Scan for the cell matching the given text and deliver its (x, y) coordinate at center. 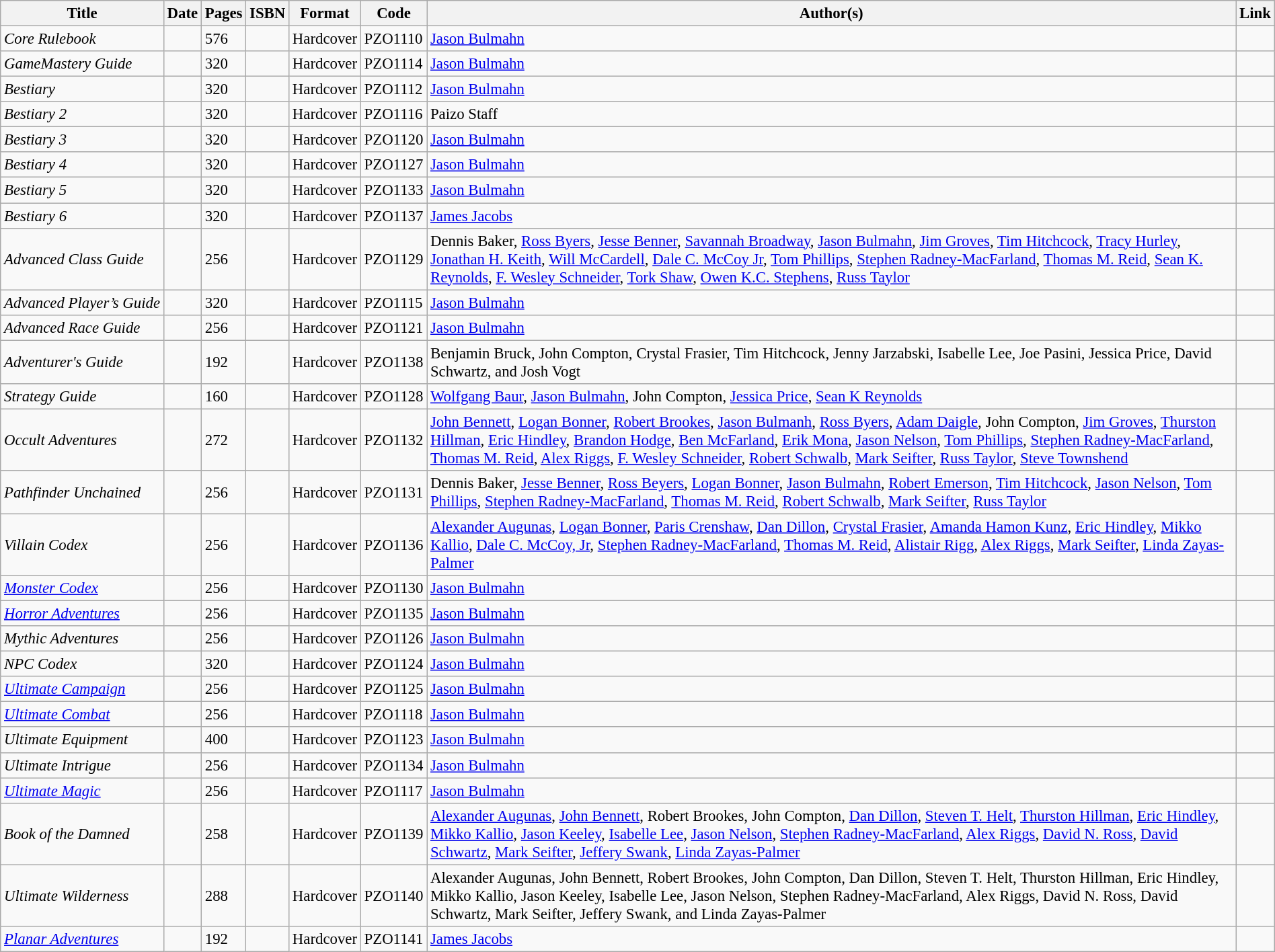
Ultimate Intrigue (82, 765)
Paizo Staff (831, 114)
PZO1123 (393, 740)
Mythic Adventures (82, 639)
GameMastery Guide (82, 64)
Pages (223, 13)
Bestiary 5 (82, 190)
PZO1129 (393, 259)
PZO1137 (393, 216)
PZO1117 (393, 791)
PZO1112 (393, 89)
Format (325, 13)
Planar Adventures (82, 939)
PZO1134 (393, 765)
PZO1126 (393, 639)
Wolfgang Baur, Jason Bulmahn, John Compton, Jessica Price, Sean K Reynolds (831, 397)
PZO1128 (393, 397)
Strategy Guide (82, 397)
PZO1141 (393, 939)
Code (393, 13)
Bestiary 2 (82, 114)
PZO1110 (393, 39)
PZO1118 (393, 715)
288 (223, 896)
Book of the Damned (82, 834)
Title (82, 13)
PZO1127 (393, 165)
160 (223, 397)
PZO1121 (393, 327)
PZO1139 (393, 834)
PZO1124 (393, 664)
272 (223, 440)
Occult Adventures (82, 440)
400 (223, 740)
PZO1116 (393, 114)
Advanced Race Guide (82, 327)
Link (1255, 13)
Adventurer's Guide (82, 362)
Monster Codex (82, 588)
Villain Codex (82, 545)
PZO1135 (393, 614)
Benjamin Bruck, John Compton, Crystal Frasier, Tim Hitchcock, Jenny Jarzabski, Isabelle Lee, Joe Pasini, Jessica Price, David Schwartz, and Josh Vogt (831, 362)
PZO1131 (393, 492)
Ultimate Magic (82, 791)
Ultimate Equipment (82, 740)
PZO1140 (393, 896)
Ultimate Wilderness (82, 896)
NPC Codex (82, 664)
Bestiary 6 (82, 216)
PZO1130 (393, 588)
Bestiary 4 (82, 165)
Author(s) (831, 13)
Core Rulebook (82, 39)
Advanced Class Guide (82, 259)
PZO1120 (393, 140)
576 (223, 39)
PZO1125 (393, 689)
258 (223, 834)
PZO1132 (393, 440)
PZO1115 (393, 303)
Ultimate Combat (82, 715)
Ultimate Campaign (82, 689)
Pathfinder Unchained (82, 492)
PZO1114 (393, 64)
PZO1136 (393, 545)
ISBN (268, 13)
PZO1138 (393, 362)
Date (182, 13)
Horror Adventures (82, 614)
Bestiary (82, 89)
Advanced Player’s Guide (82, 303)
Bestiary 3 (82, 140)
PZO1133 (393, 190)
